Extract the [x, y] coordinate from the center of the cell holding the provided text.  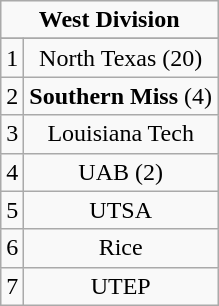
Rice [121, 248]
UTSA [121, 210]
7 [12, 286]
3 [12, 134]
1 [12, 58]
Louisiana Tech [121, 134]
UTEP [121, 286]
6 [12, 248]
Southern Miss (4) [121, 96]
North Texas (20) [121, 58]
UAB (2) [121, 172]
West Division [110, 20]
2 [12, 96]
4 [12, 172]
5 [12, 210]
